Detect which cell encompasses the target text, then output its [x, y] center coordinate. 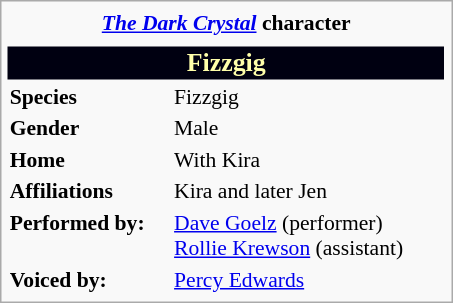
Kira and later Jen [309, 191]
Affiliations [88, 191]
Male [309, 128]
Species [88, 96]
Home [88, 159]
Gender [88, 128]
Voiced by: [88, 279]
Performed by: [88, 235]
Percy Edwards [309, 279]
The Dark Crystal character [226, 23]
With Kira [309, 159]
Dave Goelz (performer)Rollie Krewson (assistant) [309, 235]
